Detect which cell encompasses the target text, then output its [X, Y] center coordinate. 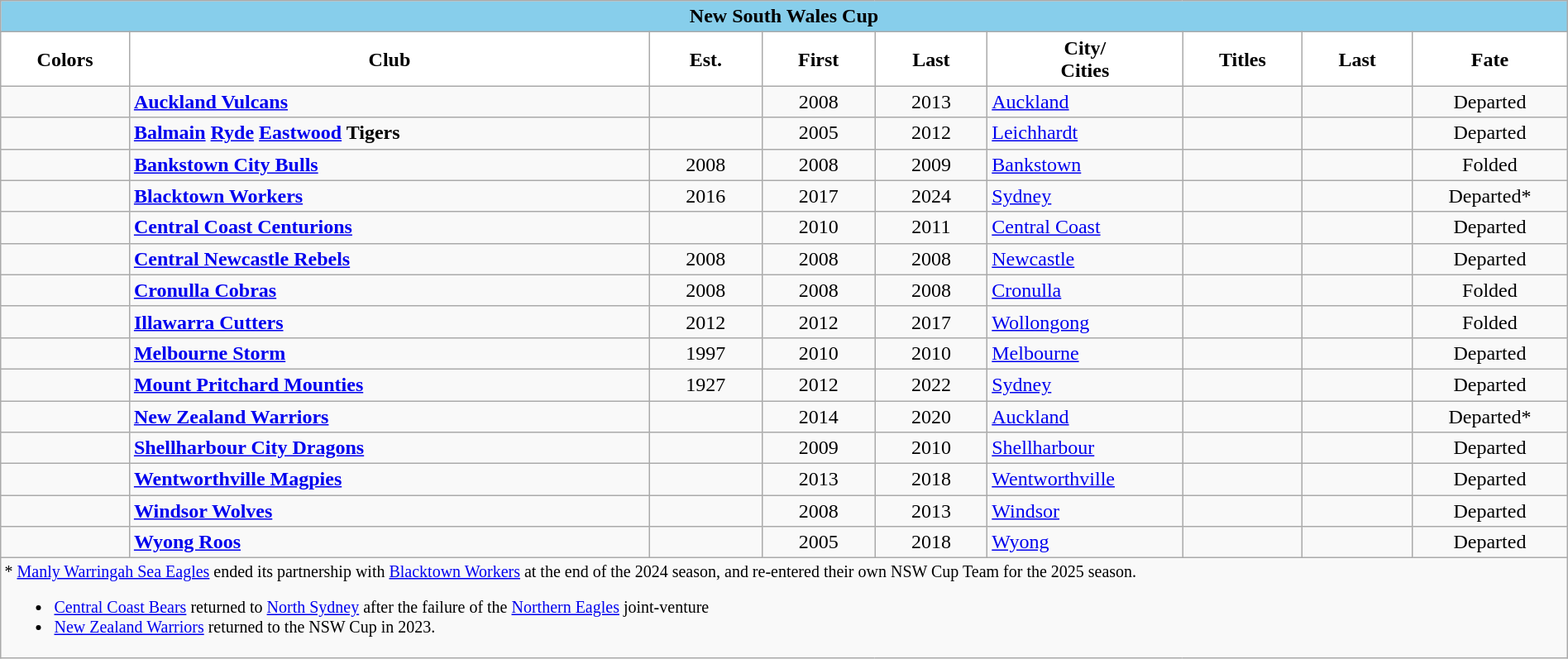
First [819, 60]
2022 [931, 384]
Windsor Wolves [389, 511]
Club [389, 60]
Wentworthville [1085, 480]
Bankstown City Bulls [389, 165]
Blacktown Workers [389, 196]
Shellharbour City Dragons [389, 448]
Central Coast [1085, 227]
New South Wales Cup [784, 17]
2011 [931, 227]
2020 [931, 416]
Wentworthville Magpies [389, 480]
Fate [1490, 60]
Wollongong [1085, 322]
1997 [706, 353]
Wyong [1085, 542]
Auckland Vulcans [389, 102]
1927 [706, 384]
Mount Pritchard Mounties [389, 384]
Leichhardt [1085, 133]
Balmain Ryde Eastwood Tigers [389, 133]
Illawarra Cutters [389, 322]
Melbourne Storm [389, 353]
Central Newcastle Rebels [389, 259]
City/Cities [1085, 60]
Cronulla [1085, 290]
Bankstown [1085, 165]
2016 [706, 196]
Windsor [1085, 511]
Est. [706, 60]
Cronulla Cobras [389, 290]
New Zealand Warriors [389, 416]
Central Coast Centurions [389, 227]
Titles [1242, 60]
Newcastle [1085, 259]
2024 [931, 196]
Wyong Roos [389, 542]
Colors [65, 60]
Shellharbour [1085, 448]
2014 [819, 416]
Melbourne [1085, 353]
